From the cell containing the given text, extract its center point as (X, Y) coordinate. 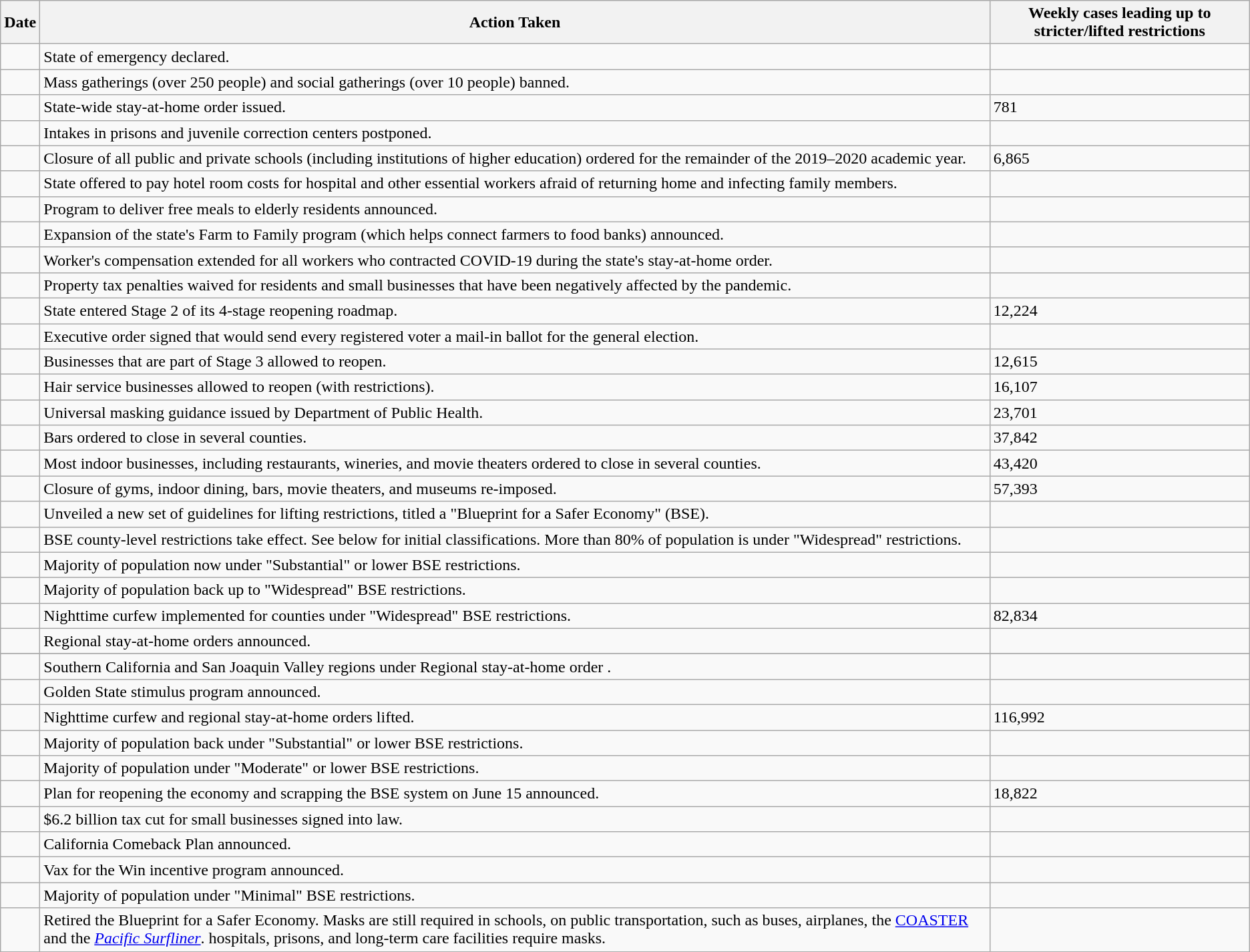
Weekly cases leading up to stricter/lifted restrictions (1119, 23)
Universal masking guidance issued by Department of Public Health. (515, 413)
82,834 (1119, 616)
Property tax penalties waived for residents and small businesses that have been negatively affected by the pandemic. (515, 285)
Worker's compensation extended for all workers who contracted COVID-19 during the state's stay-at-home order. (515, 260)
Program to deliver free meals to elderly residents announced. (515, 209)
Plan for reopening the economy and scrapping the BSE system on June 15 announced. (515, 794)
Date (20, 23)
Expansion of the state's Farm to Family program (which helps connect farmers to food banks) announced. (515, 234)
Vax for the Win incentive program announced. (515, 870)
Southern California and San Joaquin Valley regions under Regional stay-at-home order . (515, 666)
Businesses that are part of Stage 3 allowed to reopen. (515, 362)
BSE county-level restrictions take effect. See below for initial classifications. More than 80% of population is under "Widespread" restrictions. (515, 539)
State of emergency declared. (515, 57)
18,822 (1119, 794)
State-wide stay-at-home order issued. (515, 107)
6,865 (1119, 158)
12,224 (1119, 310)
37,842 (1119, 438)
Most indoor businesses, including restaurants, wineries, and movie theaters ordered to close in several counties. (515, 463)
California Comeback Plan announced. (515, 845)
781 (1119, 107)
57,393 (1119, 489)
Majority of population under "Moderate" or lower BSE restrictions. (515, 768)
12,615 (1119, 362)
Nighttime curfew and regional stay-at-home orders lifted. (515, 717)
Majority of population back up to "Widespread" BSE restrictions. (515, 590)
Majority of population under "Minimal" BSE restrictions. (515, 895)
Hair service businesses allowed to reopen (with restrictions). (515, 387)
Closure of gyms, indoor dining, bars, movie theaters, and museums re-imposed. (515, 489)
Closure of all public and private schools (including institutions of higher education) ordered for the remainder of the 2019–2020 academic year. (515, 158)
Intakes in prisons and juvenile correction centers postponed. (515, 133)
Action Taken (515, 23)
Unveiled a new set of guidelines for lifting restrictions, titled a "Blueprint for a Safer Economy" (BSE). (515, 514)
Nighttime curfew implemented for counties under "Widespread" BSE restrictions. (515, 616)
Bars ordered to close in several counties. (515, 438)
State offered to pay hotel room costs for hospital and other essential workers afraid of returning home and infecting family members. (515, 184)
116,992 (1119, 717)
State entered Stage 2 of its 4-stage reopening roadmap. (515, 310)
Majority of population now under "Substantial" or lower BSE restrictions. (515, 565)
Mass gatherings (over 250 people) and social gatherings (over 10 people) banned. (515, 82)
Majority of population back under "Substantial" or lower BSE restrictions. (515, 743)
23,701 (1119, 413)
43,420 (1119, 463)
16,107 (1119, 387)
Regional stay-at-home orders announced. (515, 641)
$6.2 billion tax cut for small businesses signed into law. (515, 819)
Golden State stimulus program announced. (515, 692)
Executive order signed that would send every registered voter a mail-in ballot for the general election. (515, 336)
